Scan for the cell matching the given text and deliver its (x, y) coordinate at center. 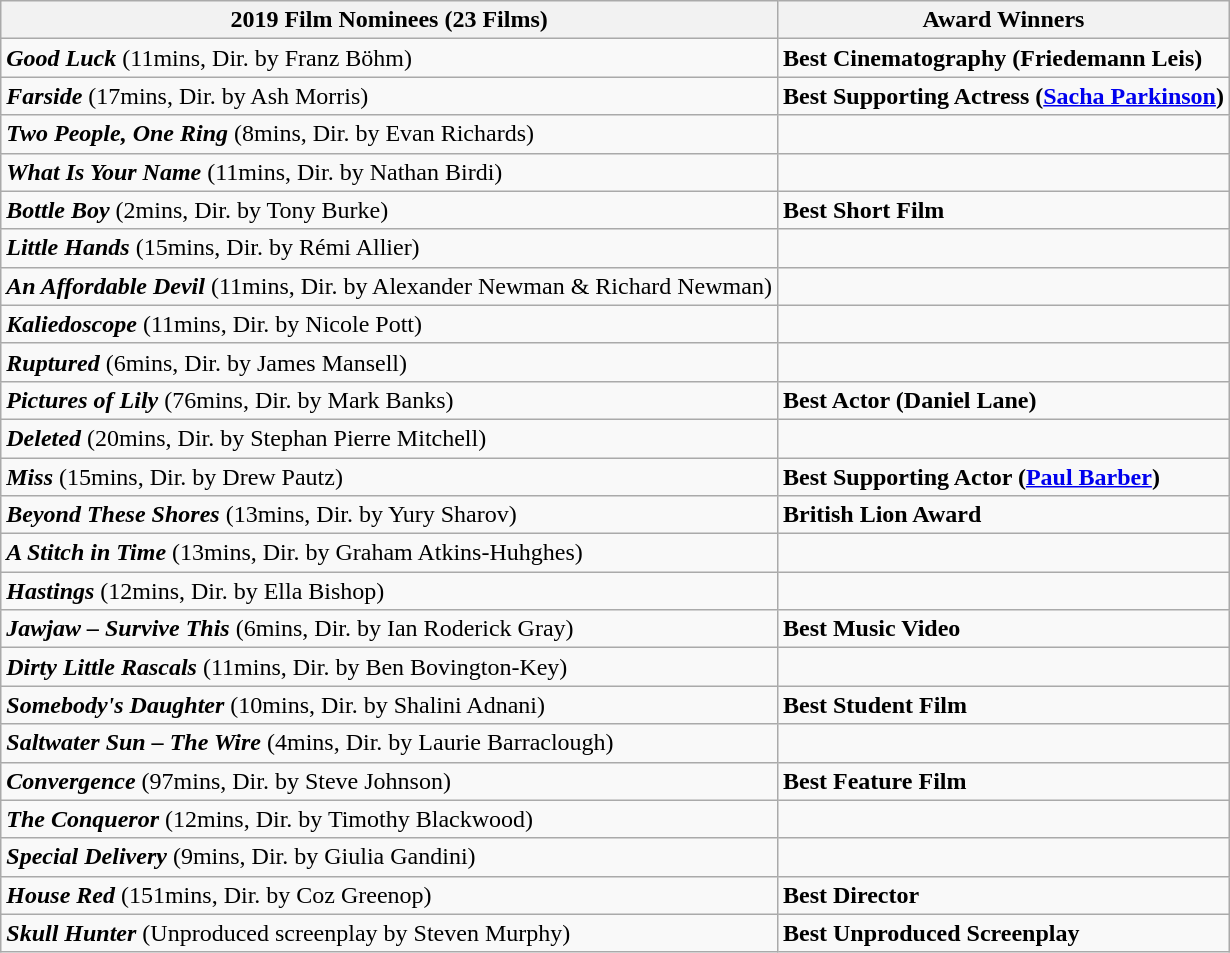
Dirty Little Rascals (11mins, Dir. by Ben Bovington-Key) (390, 667)
Best Supporting Actress (Sacha Parkinson) (1003, 96)
Kaliedoscope (11mins, Dir. by Nicole Pott) (390, 324)
Ruptured (6mins, Dir. by James Mansell) (390, 362)
Miss (15mins, Dir. by Drew Pautz) (390, 477)
Skull Hunter (Unproduced screenplay by Steven Murphy) (390, 933)
Good Luck (11mins, Dir. by Franz Böhm) (390, 58)
Best Student Film (1003, 705)
Deleted (20mins, Dir. by Stephan Pierre Mitchell) (390, 438)
Jawjaw – Survive This (6mins, Dir. by Ian Roderick Gray) (390, 629)
Best Actor (Daniel Lane) (1003, 400)
A Stitch in Time (13mins, Dir. by Graham Atkins-Huhghes) (390, 553)
Little Hands (15mins, Dir. by Rémi Allier) (390, 248)
Best Short Film (1003, 210)
Best Supporting Actor (Paul Barber) (1003, 477)
2019 Film Nominees (23 Films) (390, 20)
Two People, One Ring (8mins, Dir. by Evan Richards) (390, 134)
Best Director (1003, 895)
Best Music Video (1003, 629)
The Conqueror (12mins, Dir. by Timothy Blackwood) (390, 819)
Somebody's Daughter (10mins, Dir. by Shalini Adnani) (390, 705)
Best Unproduced Screenplay (1003, 933)
Award Winners (1003, 20)
An Affordable Devil (11mins, Dir. by Alexander Newman & Richard Newman) (390, 286)
Pictures of Lily (76mins, Dir. by Mark Banks) (390, 400)
Beyond These Shores (13mins, Dir. by Yury Sharov) (390, 515)
Convergence (97mins, Dir. by Steve Johnson) (390, 781)
What Is Your Name (11mins, Dir. by Nathan Birdi) (390, 172)
Saltwater Sun – The Wire (4mins, Dir. by Laurie Barraclough) (390, 743)
Special Delivery (9mins, Dir. by Giulia Gandini) (390, 857)
Bottle Boy (2mins, Dir. by Tony Burke) (390, 210)
Farside (17mins, Dir. by Ash Morris) (390, 96)
House Red (151mins, Dir. by Coz Greenop) (390, 895)
Best Feature Film (1003, 781)
Best Cinematography (Friedemann Leis) (1003, 58)
Hastings (12mins, Dir. by Ella Bishop) (390, 591)
British Lion Award (1003, 515)
